Extract the (x, y) coordinate from the center of the cell holding the provided text.  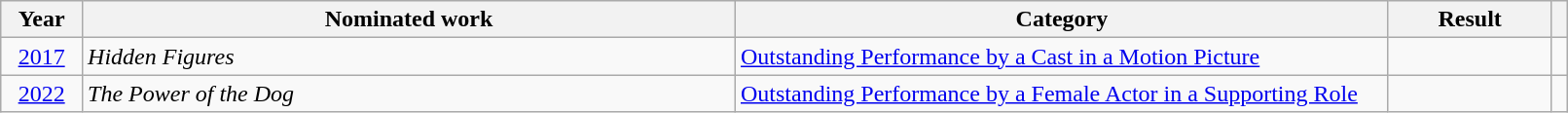
Nominated work (409, 19)
2022 (42, 94)
Year (42, 19)
2017 (42, 56)
Hidden Figures (409, 56)
Outstanding Performance by a Cast in a Motion Picture (1061, 56)
Result (1470, 19)
Category (1061, 19)
Outstanding Performance by a Female Actor in a Supporting Role (1061, 94)
The Power of the Dog (409, 94)
